Return (x, y) of the center of cell containing provided text 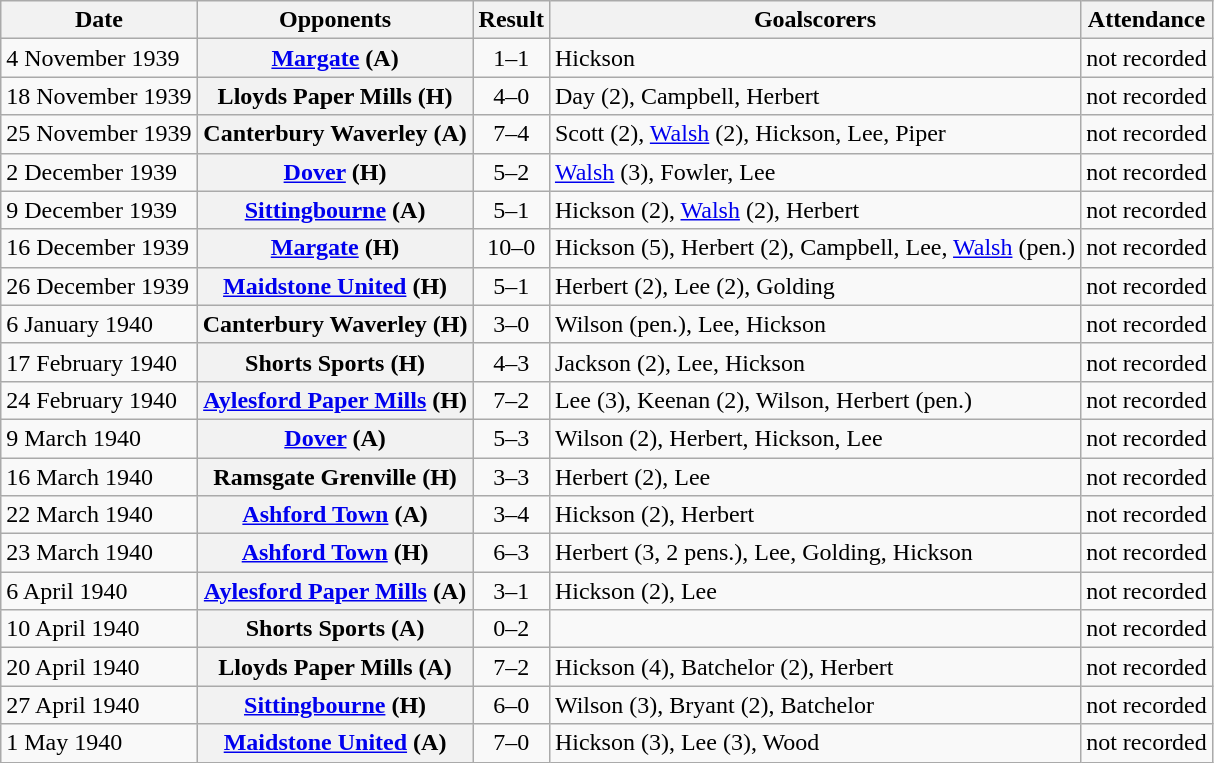
Ashford Town (H) (335, 553)
6 January 1940 (99, 324)
20 April 1940 (99, 667)
4–3 (511, 362)
Shorts Sports (H) (335, 362)
10–0 (511, 248)
0–2 (511, 629)
Maidstone United (H) (335, 286)
5–2 (511, 172)
Ramsgate Grenville (H) (335, 477)
Canterbury Waverley (H) (335, 324)
Wilson (pen.), Lee, Hickson (814, 324)
17 February 1940 (99, 362)
18 November 1939 (99, 96)
3–0 (511, 324)
Walsh (3), Fowler, Lee (814, 172)
16 March 1940 (99, 477)
Hickson (814, 58)
Day (2), Campbell, Herbert (814, 96)
9 December 1939 (99, 210)
Sittingbourne (A) (335, 210)
1–1 (511, 58)
3–1 (511, 591)
Margate (H) (335, 248)
6–3 (511, 553)
16 December 1939 (99, 248)
Sittingbourne (H) (335, 705)
24 February 1940 (99, 400)
Wilson (3), Bryant (2), Batchelor (814, 705)
Margate (A) (335, 58)
Aylesford Paper Mills (H) (335, 400)
Maidstone United (A) (335, 743)
Ashford Town (A) (335, 515)
27 April 1940 (99, 705)
Attendance (1147, 20)
Opponents (335, 20)
Dover (A) (335, 438)
7–0 (511, 743)
4–0 (511, 96)
1 May 1940 (99, 743)
Dover (H) (335, 172)
Hickson (5), Herbert (2), Campbell, Lee, Walsh (pen.) (814, 248)
7–4 (511, 134)
3–4 (511, 515)
Hickson (2), Lee (814, 591)
5–3 (511, 438)
Goalscorers (814, 20)
Herbert (2), Lee (814, 477)
Lloyds Paper Mills (H) (335, 96)
Hickson (4), Batchelor (2), Herbert (814, 667)
Herbert (3, 2 pens.), Lee, Golding, Hickson (814, 553)
Shorts Sports (A) (335, 629)
9 March 1940 (99, 438)
Aylesford Paper Mills (A) (335, 591)
Herbert (2), Lee (2), Golding (814, 286)
3–3 (511, 477)
Hickson (2), Herbert (814, 515)
23 March 1940 (99, 553)
Lloyds Paper Mills (A) (335, 667)
25 November 1939 (99, 134)
6–0 (511, 705)
Result (511, 20)
10 April 1940 (99, 629)
26 December 1939 (99, 286)
Date (99, 20)
4 November 1939 (99, 58)
Jackson (2), Lee, Hickson (814, 362)
Lee (3), Keenan (2), Wilson, Herbert (pen.) (814, 400)
2 December 1939 (99, 172)
Scott (2), Walsh (2), Hickson, Lee, Piper (814, 134)
22 March 1940 (99, 515)
Hickson (3), Lee (3), Wood (814, 743)
6 April 1940 (99, 591)
Canterbury Waverley (A) (335, 134)
Hickson (2), Walsh (2), Herbert (814, 210)
Wilson (2), Herbert, Hickson, Lee (814, 438)
